Return the (x, y) coordinate for the center point of the cell that contains the specified text.  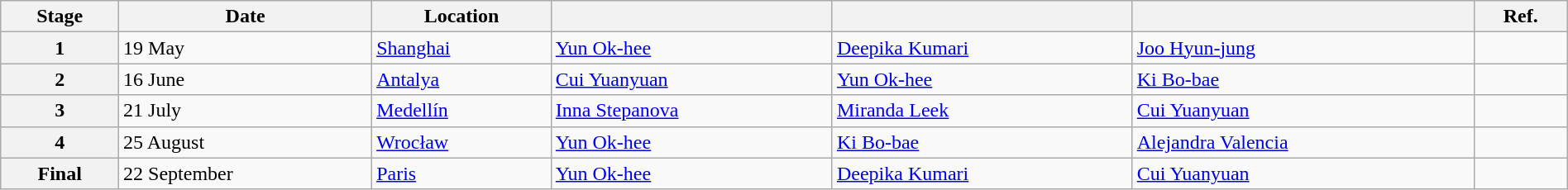
21 July (246, 111)
Final (60, 173)
Alejandra Valencia (1303, 142)
2 (60, 79)
Date (246, 17)
Antalya (461, 79)
16 June (246, 79)
Shanghai (461, 48)
4 (60, 142)
Medellín (461, 111)
Stage (60, 17)
3 (60, 111)
Joo Hyun-jung (1303, 48)
Paris (461, 173)
22 September (246, 173)
25 August (246, 142)
Inna Stepanova (691, 111)
1 (60, 48)
Wrocław (461, 142)
Miranda Leek (982, 111)
Ref. (1520, 17)
19 May (246, 48)
Location (461, 17)
